Capture the cell that displays the provided text and extract its [x, y] central coordinate. 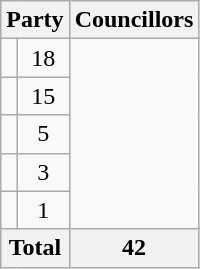
42 [134, 248]
15 [43, 96]
Councillors [134, 20]
5 [43, 134]
18 [43, 58]
Total [35, 248]
Party [35, 20]
1 [43, 210]
3 [43, 172]
